Find where the given text appears and provide that cell's center as [x, y] coordinate. 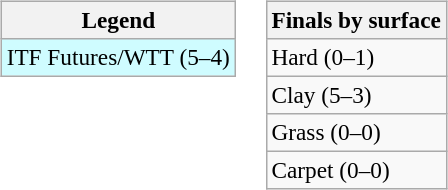
Clay (5–3) [356, 95]
Finals by surface [356, 20]
Grass (0–0) [356, 133]
Hard (0–1) [356, 57]
ITF Futures/WTT (5–4) [118, 57]
Legend [118, 20]
Carpet (0–0) [356, 171]
